Detect which cell encompasses the target text, then output its (x, y) center coordinate. 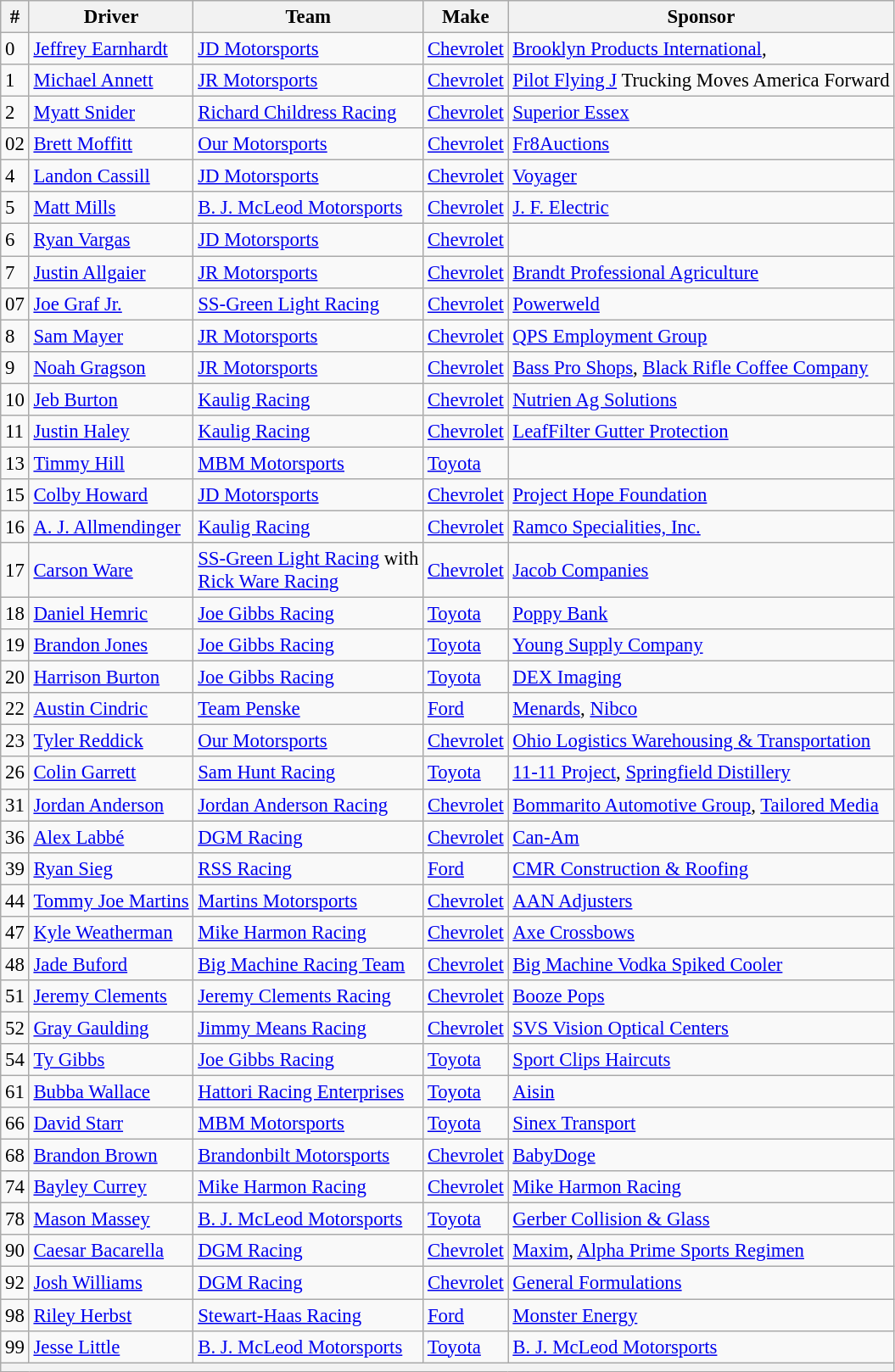
Bass Pro Shops, Black Rifle Coffee Company (701, 367)
26 (15, 773)
Josh Williams (111, 1283)
Brett Moffitt (111, 144)
Stewart-Haas Racing (309, 1315)
13 (15, 463)
Sport Clips Haircuts (701, 1060)
16 (15, 527)
11 (15, 432)
Michael Annett (111, 81)
DEX Imaging (701, 678)
Ryan Vargas (111, 240)
6 (15, 240)
Team Penske (309, 709)
Riley Herbst (111, 1315)
66 (15, 1124)
90 (15, 1251)
61 (15, 1092)
Booze Pops (701, 996)
Ohio Logistics Warehousing & Transportation (701, 741)
47 (15, 933)
52 (15, 1028)
Brandon Brown (111, 1156)
QPS Employment Group (701, 336)
Driver (111, 17)
2 (15, 113)
Can-Am (701, 837)
Harrison Burton (111, 678)
Richard Childress Racing (309, 113)
A. J. Allmendinger (111, 527)
02 (15, 144)
Monster Energy (701, 1315)
22 (15, 709)
Bayley Currey (111, 1187)
10 (15, 399)
Ty Gibbs (111, 1060)
Poppy Bank (701, 614)
Make (466, 17)
David Starr (111, 1124)
Timmy Hill (111, 463)
J. F. Electric (701, 208)
Bommarito Automotive Group, Tailored Media (701, 805)
Colin Garrett (111, 773)
Jesse Little (111, 1347)
99 (15, 1347)
Noah Gragson (111, 367)
18 (15, 614)
54 (15, 1060)
Project Hope Foundation (701, 495)
RSS Racing (309, 868)
BabyDoge (701, 1156)
Austin Cindric (111, 709)
Fr8Auctions (701, 144)
5 (15, 208)
LeafFilter Gutter Protection (701, 432)
Jacob Companies (701, 570)
Sam Mayer (111, 336)
15 (15, 495)
78 (15, 1219)
General Formulations (701, 1283)
Jeremy Clements (111, 996)
36 (15, 837)
Hattori Racing Enterprises (309, 1092)
48 (15, 964)
Jeb Burton (111, 399)
Martins Motorsports (309, 901)
Pilot Flying J Trucking Moves America Forward (701, 81)
31 (15, 805)
7 (15, 272)
SS-Green Light Racing (309, 304)
Sponsor (701, 17)
Gray Gaulding (111, 1028)
74 (15, 1187)
Young Supply Company (701, 645)
Powerweld (701, 304)
51 (15, 996)
Jeffrey Earnhardt (111, 49)
Brandonbilt Motorsports (309, 1156)
92 (15, 1283)
Bubba Wallace (111, 1092)
Jeremy Clements Racing (309, 996)
Tommy Joe Martins (111, 901)
Axe Crossbows (701, 933)
Brooklyn Products International, (701, 49)
Jimmy Means Racing (309, 1028)
SVS Vision Optical Centers (701, 1028)
0 (15, 49)
Brandt Professional Agriculture (701, 272)
39 (15, 868)
Jordan Anderson (111, 805)
Tyler Reddick (111, 741)
9 (15, 367)
Team (309, 17)
Alex Labbé (111, 837)
Nutrien Ag Solutions (701, 399)
Kyle Weatherman (111, 933)
68 (15, 1156)
Maxim, Alpha Prime Sports Regimen (701, 1251)
Matt Mills (111, 208)
Mason Massey (111, 1219)
Gerber Collision & Glass (701, 1219)
Daniel Hemric (111, 614)
98 (15, 1315)
Caesar Bacarella (111, 1251)
Myatt Snider (111, 113)
Aisin (701, 1092)
Justin Allgaier (111, 272)
19 (15, 645)
SS-Green Light Racing withRick Ware Racing (309, 570)
4 (15, 176)
Sinex Transport (701, 1124)
Carson Ware (111, 570)
Ryan Sieg (111, 868)
Landon Cassill (111, 176)
44 (15, 901)
Jade Buford (111, 964)
Sam Hunt Racing (309, 773)
Superior Essex (701, 113)
# (15, 17)
AAN Adjusters (701, 901)
Big Machine Racing Team (309, 964)
07 (15, 304)
Menards, Nibco (701, 709)
8 (15, 336)
20 (15, 678)
Brandon Jones (111, 645)
Ramco Specialities, Inc. (701, 527)
Voyager (701, 176)
Colby Howard (111, 495)
17 (15, 570)
CMR Construction & Roofing (701, 868)
1 (15, 81)
23 (15, 741)
Joe Graf Jr. (111, 304)
Justin Haley (111, 432)
Jordan Anderson Racing (309, 805)
11-11 Project, Springfield Distillery (701, 773)
Big Machine Vodka Spiked Cooler (701, 964)
